Search for the cell housing the specified text and yield its (x, y) center coordinate. 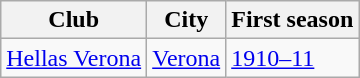
Hellas Verona (74, 58)
City (186, 20)
1910–11 (292, 58)
Club (74, 20)
First season (292, 20)
Verona (186, 58)
